Scan for the cell matching the given text and deliver its (x, y) coordinate at center. 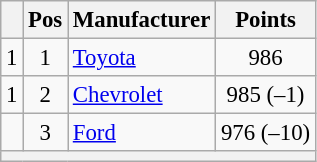
Toyota (142, 58)
Points (266, 20)
976 (–10) (266, 133)
Ford (142, 133)
985 (–1) (266, 95)
Pos (46, 20)
986 (266, 58)
2 (46, 95)
Chevrolet (142, 95)
Manufacturer (142, 20)
3 (46, 133)
